Return [x, y] of the center of cell containing provided text 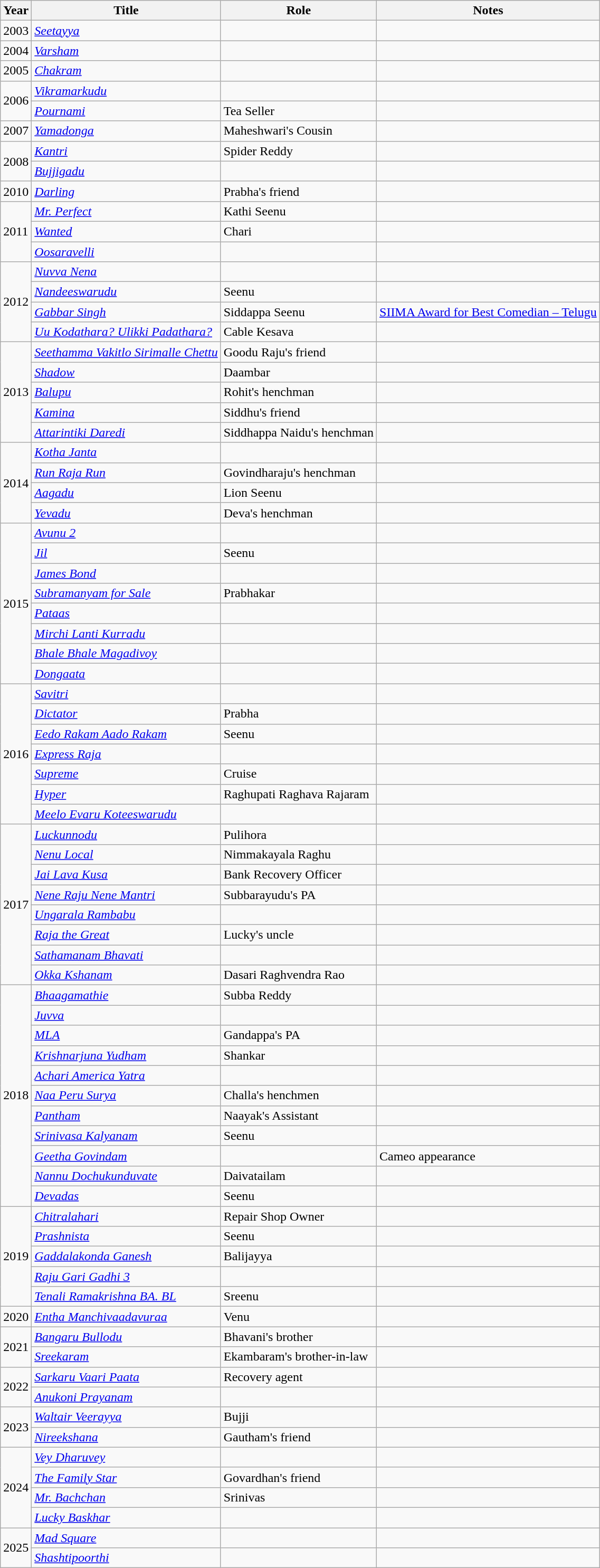
Mad Square [126, 1538]
Gabbar Singh [126, 312]
Devadas [126, 1196]
Oosaravelli [126, 252]
Raju Gari Gadhi 3 [126, 1277]
Avunu 2 [126, 533]
Pulihora [299, 834]
2003 [16, 31]
Govardhan's friend [299, 1477]
Year [16, 11]
Chitralahari [126, 1216]
Srinivasa Kalyanam [126, 1136]
Supreme [126, 774]
2023 [16, 1427]
Mr. Perfect [126, 211]
Okka Kshanam [126, 975]
2024 [16, 1487]
2022 [16, 1387]
2021 [16, 1347]
Balupu [126, 392]
Lucky Baskhar [126, 1517]
Recovery agent [299, 1377]
Role [299, 11]
Naa Peru Surya [126, 1095]
Title [126, 11]
SIIMA Award for Best Comedian – Telugu [489, 312]
Deva's henchman [299, 513]
2017 [16, 904]
Sarkaru Vaari Paata [126, 1377]
Wanted [126, 231]
Ungarala Rambabu [126, 915]
Meelo Evaru Koteeswarudu [126, 814]
Nimmakayala Raghu [299, 854]
Shadow [126, 372]
Srinivas [299, 1497]
Bujji [299, 1417]
Waltair Veerayya [126, 1417]
Vey Dharuvey [126, 1457]
Raja the Great [126, 935]
Geetha Govindam [126, 1156]
MLA [126, 1035]
Sathamanam Bhavati [126, 955]
Siddappa Seenu [299, 312]
Seetayya [126, 31]
Subramanyam for Sale [126, 593]
Cable Kesava [299, 332]
2011 [16, 231]
Nannu Dochukunduvate [126, 1176]
2012 [16, 302]
Shashtipoorthi [126, 1558]
Aagadu [126, 493]
Challa's henchmen [299, 1095]
Anukoni Prayanam [126, 1397]
Dictator [126, 714]
Subba Reddy [299, 995]
2013 [16, 392]
2020 [16, 1317]
Repair Shop Owner [299, 1216]
Gautham's friend [299, 1437]
Attarintiki Daredi [126, 432]
Mr. Bachchan [126, 1497]
2018 [16, 1096]
2025 [16, 1548]
Naayak's Assistant [299, 1116]
Prabha's friend [299, 191]
2014 [16, 483]
Eedo Rakam Aado Rakam [126, 734]
Tea Seller [299, 111]
Bhaagamathie [126, 995]
Govindharaju's henchman [299, 473]
Dongaata [126, 674]
Cameo appearance [489, 1156]
Sreenu [299, 1297]
Raghupati Raghava Rajaram [299, 794]
2006 [16, 101]
Run Raja Run [126, 473]
Spider Reddy [299, 151]
Lucky's uncle [299, 935]
Sreekaram [126, 1357]
The Family Star [126, 1477]
Nenu Local [126, 854]
Daambar [299, 372]
Shankar [299, 1055]
2007 [16, 131]
Balijayya [299, 1257]
2016 [16, 754]
Juvva [126, 1015]
Pournami [126, 111]
Lion Seenu [299, 493]
Entha Manchivaadavuraa [126, 1317]
Prabhakar [299, 593]
Daivatailam [299, 1176]
Bhavani's brother [299, 1337]
Kamina [126, 412]
Pantham [126, 1116]
Yamadonga [126, 131]
Maheshwari's Cousin [299, 131]
Rohit's henchman [299, 392]
Yevadu [126, 513]
Subbarayudu's PA [299, 895]
Chari [299, 231]
Kantri [126, 151]
Kathi Seenu [299, 211]
Cruise [299, 774]
Achari America Yatra [126, 1075]
Uu Kodathara? Ulikki Padathara? [126, 332]
Luckunnodu [126, 834]
Siddhu's friend [299, 412]
Bank Recovery Officer [299, 874]
Pataas [126, 613]
2004 [16, 51]
Nuvva Nena [126, 272]
Prashnista [126, 1236]
Tenali Ramakrishna BA. BL [126, 1297]
Ekambaram's brother-in-law [299, 1357]
Gaddalakonda Ganesh [126, 1257]
Express Raja [126, 754]
Hyper [126, 794]
Prabha [299, 714]
Nene Raju Nene Mantri [126, 895]
Gandappa's PA [299, 1035]
Nireekshana [126, 1437]
Chakram [126, 71]
Nandeeswarudu [126, 292]
Venu [299, 1317]
2019 [16, 1256]
2015 [16, 603]
Bhale Bhale Magadivoy [126, 654]
Varsham [126, 51]
Darling [126, 191]
2005 [16, 71]
2008 [16, 161]
Krishnarjuna Yudham [126, 1055]
Dasari Raghvendra Rao [299, 975]
2010 [16, 191]
Bangaru Bullodu [126, 1337]
James Bond [126, 573]
Jai Lava Kusa [126, 874]
Siddhappa Naidu's henchman [299, 432]
Savitri [126, 694]
Kotha Janta [126, 452]
Goodu Raju's friend [299, 352]
Mirchi Lanti Kurradu [126, 634]
Vikramarkudu [126, 91]
Seethamma Vakitlo Sirimalle Chettu [126, 352]
Bujjigadu [126, 171]
Notes [489, 11]
Jil [126, 553]
